Return the (x, y) coordinate for the center point of the cell that contains the specified text.  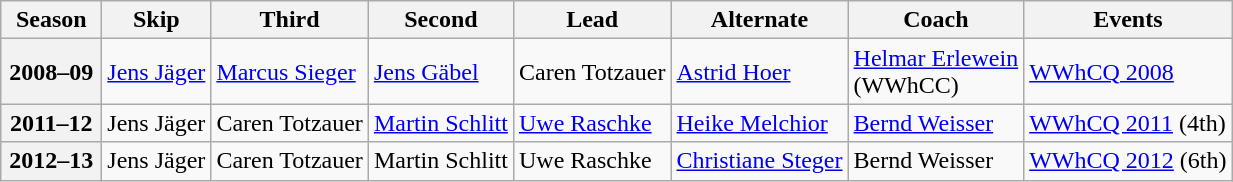
Skip (156, 20)
Second (440, 20)
Coach (936, 20)
Helmar Erlewein(WWhCC) (936, 72)
Lead (592, 20)
Christiane Steger (760, 161)
Events (1128, 20)
Heike Melchior (760, 123)
Alternate (760, 20)
Third (290, 20)
WWhCQ 2008 (1128, 72)
Season (52, 20)
WWhCQ 2012 (6th) (1128, 161)
Marcus Sieger (290, 72)
2011–12 (52, 123)
WWhCQ 2011 (4th) (1128, 123)
Jens Gäbel (440, 72)
2008–09 (52, 72)
Astrid Hoer (760, 72)
2012–13 (52, 161)
